Pinpoint the cell where the given text exists, returning its [x, y] midpoint coordinate. 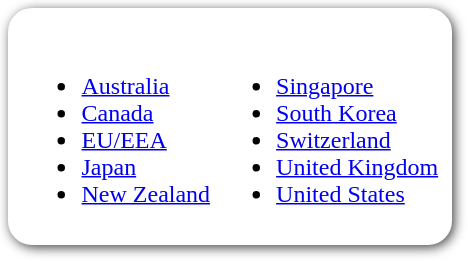
Australia Canada EU/EEA Japan New Zealand [116, 126]
Singapore South Korea Switzerland United Kingdom United States [328, 126]
